Scan for the cell matching the given text and deliver its (X, Y) coordinate at center. 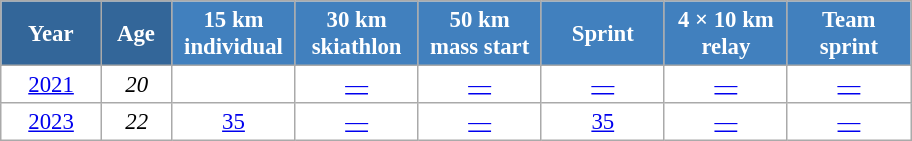
4 × 10 km relay (726, 34)
Sprint (602, 34)
2021 (52, 85)
15 km individual (234, 34)
50 km mass start (480, 34)
22 (136, 122)
Team sprint (848, 34)
2023 (52, 122)
Age (136, 34)
30 km skiathlon (356, 34)
20 (136, 85)
Year (52, 34)
